Scan for the cell matching the given text and deliver its [x, y] coordinate at center. 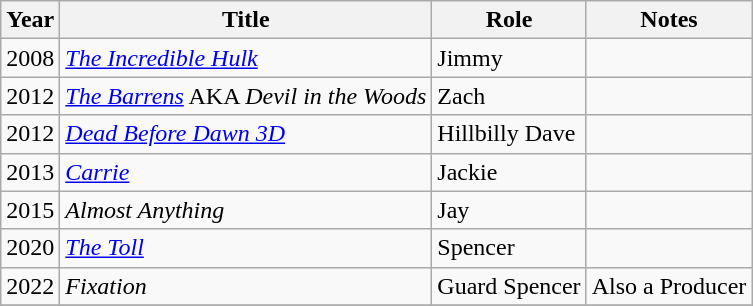
Jackie [509, 172]
Also a Producer [669, 286]
Dead Before Dawn 3D [246, 134]
Jimmy [509, 58]
Almost Anything [246, 210]
Jay [509, 210]
Fixation [246, 286]
Role [509, 20]
Carrie [246, 172]
Hillbilly Dave [509, 134]
2008 [30, 58]
The Toll [246, 248]
The Incredible Hulk [246, 58]
Guard Spencer [509, 286]
Zach [509, 96]
The Barrens AKA Devil in the Woods [246, 96]
Spencer [509, 248]
2020 [30, 248]
2022 [30, 286]
2013 [30, 172]
Title [246, 20]
Notes [669, 20]
Year [30, 20]
2015 [30, 210]
